For the text-containing cell, return its midpoint in [x, y] coordinate format. 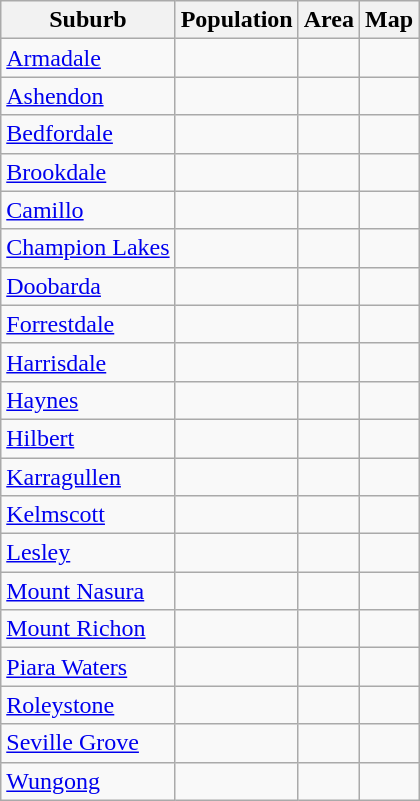
Doobarda [88, 286]
Wungong [88, 781]
Armadale [88, 58]
Mount Nasura [88, 591]
Ashendon [88, 96]
Harrisdale [88, 362]
Area [328, 20]
Brookdale [88, 172]
Hilbert [88, 438]
Forrestdale [88, 324]
Camillo [88, 210]
Roleystone [88, 705]
Population [236, 20]
Karragullen [88, 477]
Suburb [88, 20]
Lesley [88, 553]
Bedfordale [88, 134]
Champion Lakes [88, 248]
Map [388, 20]
Mount Richon [88, 629]
Kelmscott [88, 515]
Seville Grove [88, 743]
Haynes [88, 400]
Piara Waters [88, 667]
